Determine the [X, Y] coordinate at the center of the cell enclosing the given text.  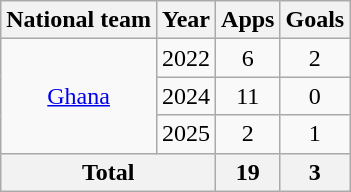
11 [248, 96]
Apps [248, 20]
2022 [186, 58]
Goals [315, 20]
1 [315, 134]
Total [108, 172]
Ghana [79, 96]
6 [248, 58]
2025 [186, 134]
National team [79, 20]
2024 [186, 96]
Year [186, 20]
19 [248, 172]
3 [315, 172]
0 [315, 96]
